Search for the cell housing the specified text and yield its (X, Y) center coordinate. 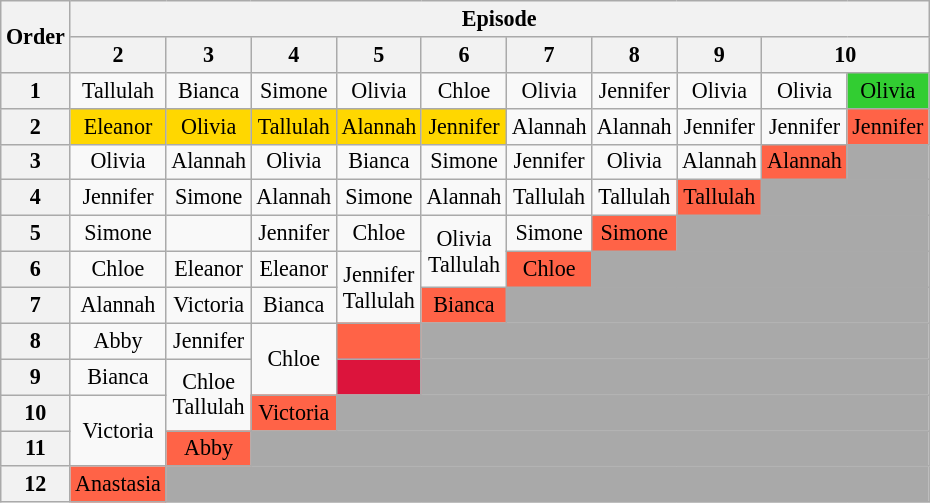
JenniferTallulah (378, 287)
12 (36, 484)
ChloeTallulah (208, 395)
11 (36, 448)
Anastasia (118, 484)
OliviaTallulah (464, 251)
1 (36, 90)
Episode (500, 18)
Order (36, 36)
